Search for the cell housing the specified text and yield its [x, y] center coordinate. 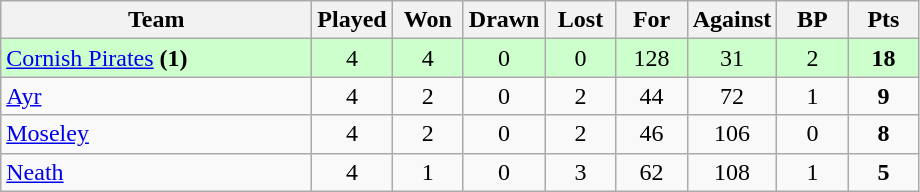
BP [812, 20]
Played [352, 20]
3 [580, 172]
Ayr [156, 96]
18 [884, 58]
Lost [580, 20]
8 [884, 134]
9 [884, 96]
Pts [884, 20]
108 [732, 172]
Won [428, 20]
31 [732, 58]
44 [652, 96]
46 [652, 134]
5 [884, 172]
Moseley [156, 134]
Neath [156, 172]
Drawn [504, 20]
106 [732, 134]
Cornish Pirates (1) [156, 58]
For [652, 20]
62 [652, 172]
Against [732, 20]
72 [732, 96]
128 [652, 58]
Team [156, 20]
